Determine the (X, Y) coordinate at the center of the cell enclosing the given text.  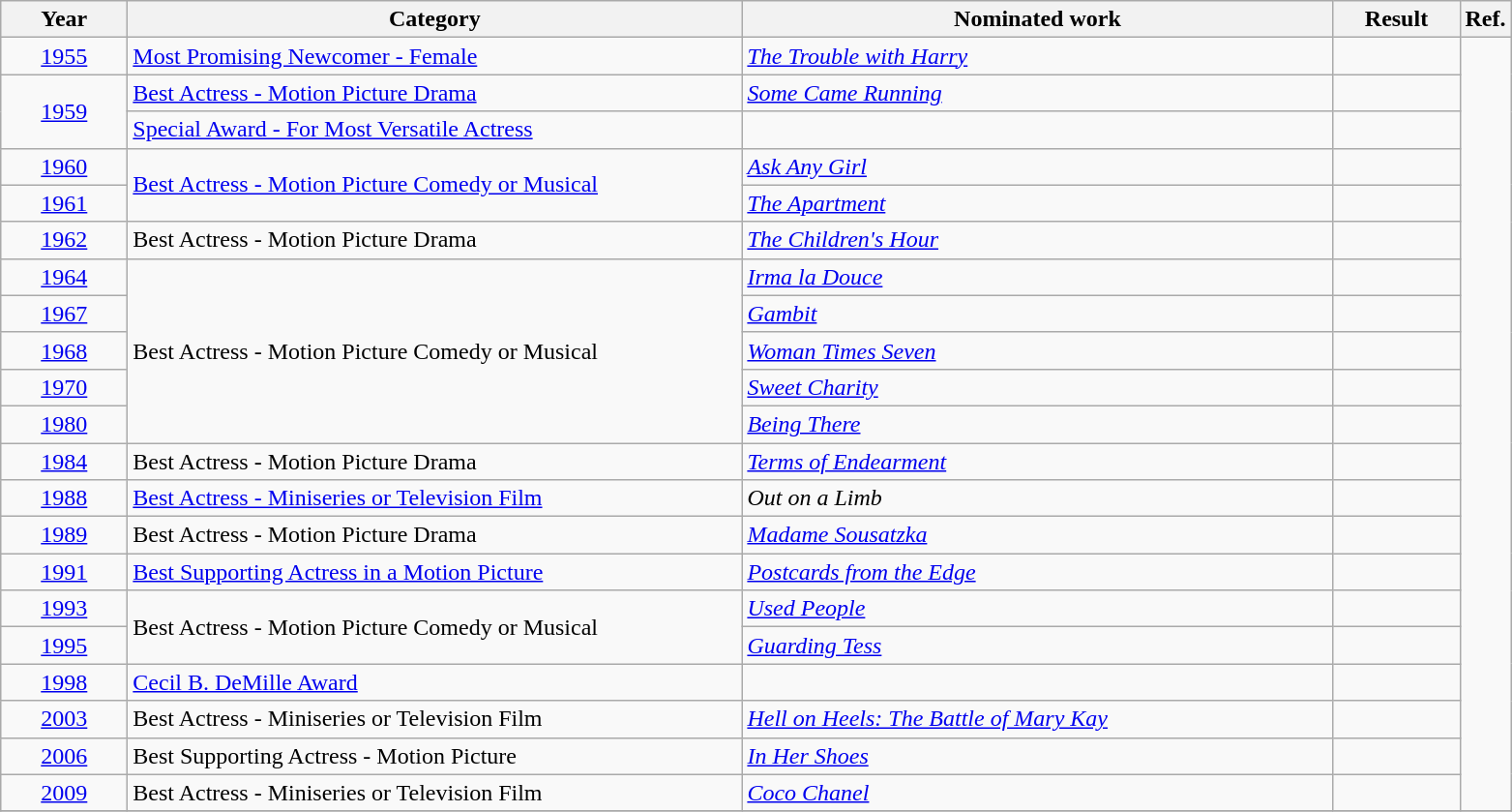
1991 (64, 572)
1993 (64, 609)
Cecil B. DeMille Award (435, 682)
Category (435, 19)
Gambit (1037, 314)
Irma la Douce (1037, 277)
Used People (1037, 609)
1967 (64, 314)
1995 (64, 646)
Some Came Running (1037, 93)
Out on a Limb (1037, 498)
Result (1397, 19)
The Trouble with Harry (1037, 56)
Woman Times Seven (1037, 350)
1988 (64, 498)
1955 (64, 56)
Year (64, 19)
1984 (64, 462)
Coco Chanel (1037, 793)
1989 (64, 535)
Ref. (1486, 19)
Guarding Tess (1037, 646)
Postcards from the Edge (1037, 572)
Hell on Heels: The Battle of Mary Kay (1037, 719)
1980 (64, 424)
Best Supporting Actress - Motion Picture (435, 756)
2003 (64, 719)
In Her Shoes (1037, 756)
1970 (64, 387)
Being There (1037, 424)
The Apartment (1037, 203)
Sweet Charity (1037, 387)
1960 (64, 166)
Special Award - For Most Versatile Actress (435, 130)
Terms of Endearment (1037, 462)
2009 (64, 793)
Nominated work (1037, 19)
1964 (64, 277)
Best Supporting Actress in a Motion Picture (435, 572)
Most Promising Newcomer - Female (435, 56)
1962 (64, 240)
1998 (64, 682)
Ask Any Girl (1037, 166)
1968 (64, 350)
1961 (64, 203)
Madame Sousatzka (1037, 535)
The Children's Hour (1037, 240)
2006 (64, 756)
1959 (64, 111)
